For the text-containing cell, return its midpoint in [X, Y] coordinate format. 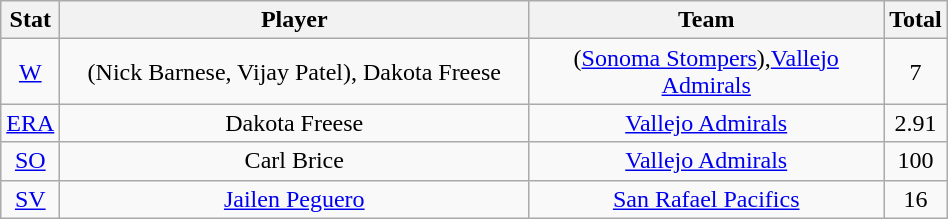
Total [916, 20]
Carl Brice [294, 161]
7 [916, 72]
Jailen Peguero [294, 199]
Stat [30, 20]
Dakota Freese [294, 123]
16 [916, 199]
ERA [30, 123]
(Nick Barnese, Vijay Patel), Dakota Freese [294, 72]
100 [916, 161]
Team [706, 20]
2.91 [916, 123]
SO [30, 161]
(Sonoma Stompers),Vallejo Admirals [706, 72]
W [30, 72]
SV [30, 199]
Player [294, 20]
San Rafael Pacifics [706, 199]
